Find where the given text appears and provide that cell's center as (x, y) coordinate. 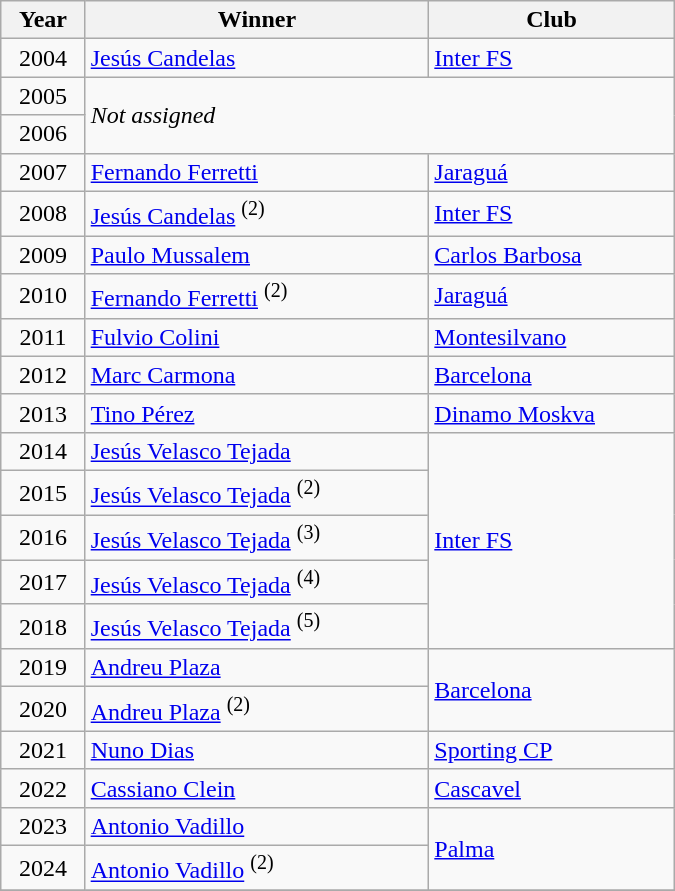
2012 (43, 375)
Not assigned (380, 115)
2011 (43, 337)
Tino Pérez (257, 413)
Dinamo Moskva (552, 413)
2020 (43, 710)
Sporting CP (552, 750)
Fernando Ferretti (2) (257, 296)
2007 (43, 172)
2008 (43, 214)
Antonio Vadillo (2) (257, 868)
Jesús Velasco Tejada (3) (257, 538)
Fulvio Colini (257, 337)
Jesús Candelas (2) (257, 214)
Fernando Ferretti (257, 172)
2015 (43, 492)
Paulo Mussalem (257, 255)
2022 (43, 788)
Antonio Vadillo (257, 826)
2016 (43, 538)
Nuno Dias (257, 750)
Jesús Velasco Tejada (5) (257, 626)
Jesús Velasco Tejada (4) (257, 582)
Carlos Barbosa (552, 255)
Club (552, 20)
2024 (43, 868)
2014 (43, 451)
2021 (43, 750)
2013 (43, 413)
2005 (43, 96)
Year (43, 20)
2009 (43, 255)
Palma (552, 848)
Montesilvano (552, 337)
2004 (43, 58)
Jesús Velasco Tejada (2) (257, 492)
2018 (43, 626)
Marc Carmona (257, 375)
2019 (43, 668)
2023 (43, 826)
Cassiano Clein (257, 788)
2017 (43, 582)
Cascavel (552, 788)
2006 (43, 134)
Andreu Plaza (257, 668)
Jesús Velasco Tejada (257, 451)
Jesús Candelas (257, 58)
2010 (43, 296)
Winner (257, 20)
Andreu Plaza (2) (257, 710)
